For the text-containing cell, return its midpoint in (x, y) coordinate format. 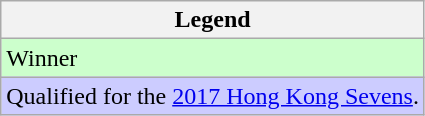
Legend (213, 20)
Winner (213, 58)
Qualified for the 2017 Hong Kong Sevens. (213, 96)
